Capture the cell that displays the provided text and extract its [X, Y] central coordinate. 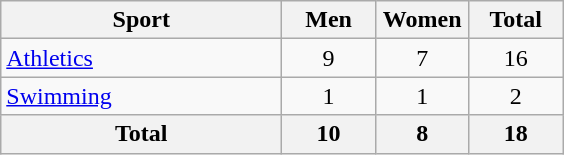
7 [422, 58]
Women [422, 20]
16 [516, 58]
2 [516, 96]
18 [516, 134]
8 [422, 134]
Men [329, 20]
Sport [142, 20]
Swimming [142, 96]
Athletics [142, 58]
9 [329, 58]
10 [329, 134]
